Scan for the cell matching the given text and deliver its (X, Y) coordinate at center. 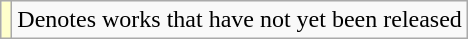
Denotes works that have not yet been released (240, 20)
